Return [X, Y] of the center of cell containing provided text 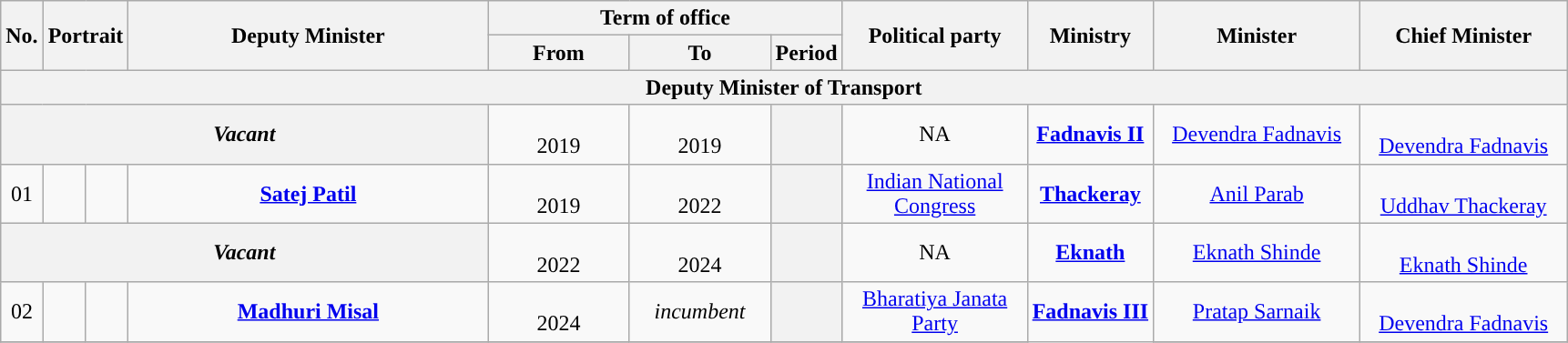
Deputy Minister of Transport [784, 87]
No. [22, 35]
Political party [934, 35]
Fadnavis II [1090, 135]
Chief Minister [1464, 35]
02 [22, 311]
Portrait [86, 35]
Minister [1257, 35]
Indian National Congress [934, 193]
Thackeray [1090, 193]
Satej Patil [308, 193]
Term of office [665, 18]
Period [807, 53]
Fadnavis III [1090, 311]
Anil Parab [1257, 193]
From [559, 53]
Uddhav Thackeray [1464, 193]
To [699, 53]
Deputy Minister [308, 35]
incumbent [699, 311]
Bharatiya Janata Party [934, 311]
01 [22, 193]
Ministry [1090, 35]
Pratap Sarnaik [1257, 311]
Madhuri Misal [308, 311]
Eknath [1090, 253]
